Pinpoint the cell where the given text exists, returning its [x, y] midpoint coordinate. 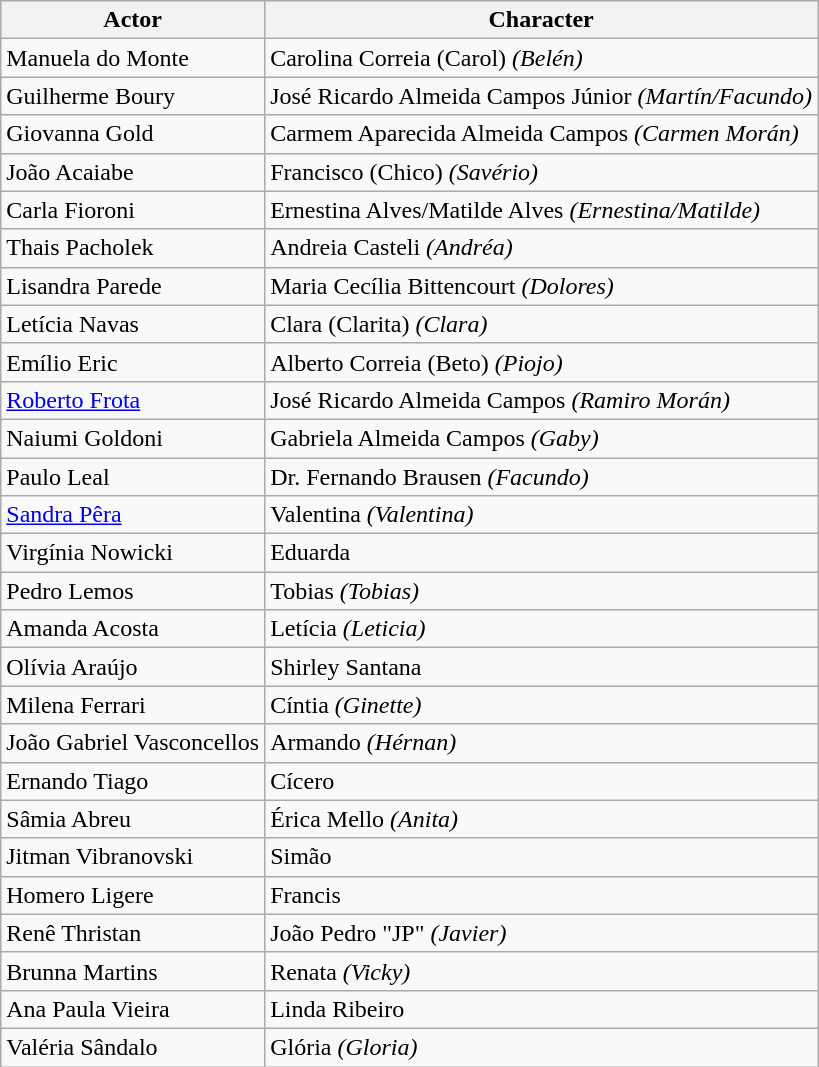
Character [542, 20]
Ana Paula Vieira [133, 1009]
Carolina Correia (Carol) (Belén) [542, 58]
Letícia Navas [133, 324]
Virgínia Nowicki [133, 553]
Olívia Araújo [133, 667]
Valéria Sândalo [133, 1047]
Lisandra Parede [133, 286]
Shirley Santana [542, 667]
Homero Ligere [133, 895]
Armando (Hérnan) [542, 743]
Glória (Gloria) [542, 1047]
Cícero [542, 781]
Andreia Casteli (Andréa) [542, 248]
Francisco (Chico) (Savério) [542, 172]
Clara (Clarita) (Clara) [542, 324]
Sandra Pêra [133, 515]
Simão [542, 857]
Gabriela Almeida Campos (Gaby) [542, 438]
Tobias (Tobias) [542, 591]
Ernestina Alves/Matilde Alves (Ernestina/Matilde) [542, 210]
Manuela do Monte [133, 58]
José Ricardo Almeida Campos (Ramiro Morán) [542, 400]
Jitman Vibranovski [133, 857]
Actor [133, 20]
Paulo Leal [133, 477]
Francis [542, 895]
Amanda Acosta [133, 629]
João Gabriel Vasconcellos [133, 743]
Dr. Fernando Brausen (Facundo) [542, 477]
Pedro Lemos [133, 591]
Carmem Aparecida Almeida Campos (Carmen Morán) [542, 134]
Ernando Tiago [133, 781]
Linda Ribeiro [542, 1009]
Letícia (Leticia) [542, 629]
Carla Fioroni [133, 210]
Valentina (Valentina) [542, 515]
Érica Mello (Anita) [542, 819]
Giovanna Gold [133, 134]
Thais Pacholek [133, 248]
Maria Cecília Bittencourt (Dolores) [542, 286]
Cíntia (Ginette) [542, 705]
Brunna Martins [133, 971]
Naiumi Goldoni [133, 438]
Renata (Vicky) [542, 971]
Alberto Correia (Beto) (Piojo) [542, 362]
João Acaiabe [133, 172]
João Pedro "JP" (Javier) [542, 933]
Renê Thristan [133, 933]
Milena Ferrari [133, 705]
Eduarda [542, 553]
Emílio Eric [133, 362]
Roberto Frota [133, 400]
José Ricardo Almeida Campos Júnior (Martín/Facundo) [542, 96]
Sâmia Abreu [133, 819]
Guilherme Boury [133, 96]
